Locate the cell with the specified text and output its [x, y] center coordinate. 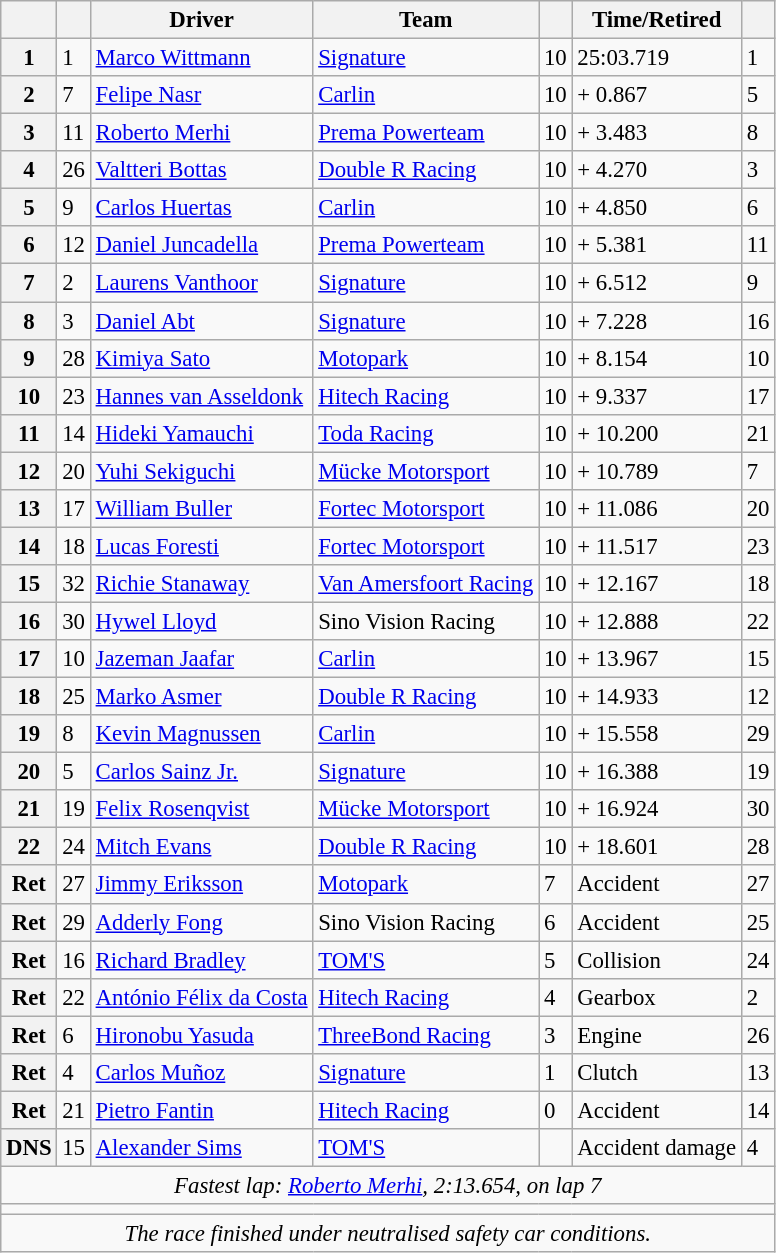
Fastest lap: Roberto Merhi, 2:13.654, on lap 7 [388, 1185]
Kimiya Sato [202, 358]
Alexander Sims [202, 1148]
Lucas Foresti [202, 546]
Laurens Vanthoor [202, 283]
+ 18.601 [656, 847]
DNS [29, 1148]
+ 5.381 [656, 245]
+ 10.200 [656, 433]
Driver [202, 20]
+ 9.337 [656, 396]
Richard Bradley [202, 960]
Roberto Merhi [202, 133]
Clutch [656, 1073]
+ 16.924 [656, 809]
Felix Rosenqvist [202, 809]
Daniel Abt [202, 321]
Time/Retired [656, 20]
The race finished under neutralised safety car conditions. [388, 1234]
25:03.719 [656, 58]
António Félix da Costa [202, 997]
+ 0.867 [656, 95]
Kevin Magnussen [202, 734]
Yuhi Sekiguchi [202, 471]
Valtteri Bottas [202, 170]
+ 3.483 [656, 133]
+ 14.933 [656, 697]
+ 6.512 [656, 283]
+ 11.517 [656, 546]
Jimmy Eriksson [202, 885]
ThreeBond Racing [426, 1035]
+ 10.789 [656, 471]
Carlos Huertas [202, 208]
Engine [656, 1035]
+ 13.967 [656, 659]
Jazeman Jaafar [202, 659]
Hideki Yamauchi [202, 433]
Hannes van Asseldonk [202, 396]
Richie Stanaway [202, 584]
Toda Racing [426, 433]
Felipe Nasr [202, 95]
+ 4.850 [656, 208]
Pietro Fantin [202, 1110]
Van Amersfoort Racing [426, 584]
Adderly Fong [202, 922]
Marco Wittmann [202, 58]
+ 7.228 [656, 321]
Collision [656, 960]
0 [556, 1110]
+ 16.388 [656, 772]
Team [426, 20]
Mitch Evans [202, 847]
+ 12.888 [656, 621]
32 [74, 584]
Accident damage [656, 1148]
Daniel Juncadella [202, 245]
Hywel Lloyd [202, 621]
+ 4.270 [656, 170]
Hironobu Yasuda [202, 1035]
Carlos Muñoz [202, 1073]
Gearbox [656, 997]
+ 8.154 [656, 358]
William Buller [202, 509]
+ 11.086 [656, 509]
+ 15.558 [656, 734]
+ 12.167 [656, 584]
Marko Asmer [202, 697]
Carlos Sainz Jr. [202, 772]
